Scan for the cell matching the given text and deliver its (X, Y) coordinate at center. 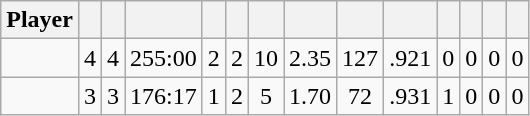
Player (40, 20)
2.35 (310, 58)
176:17 (164, 96)
1.70 (310, 96)
.931 (410, 96)
255:00 (164, 58)
72 (360, 96)
127 (360, 58)
10 (266, 58)
.921 (410, 58)
5 (266, 96)
